Detect which cell encompasses the target text, then output its (X, Y) center coordinate. 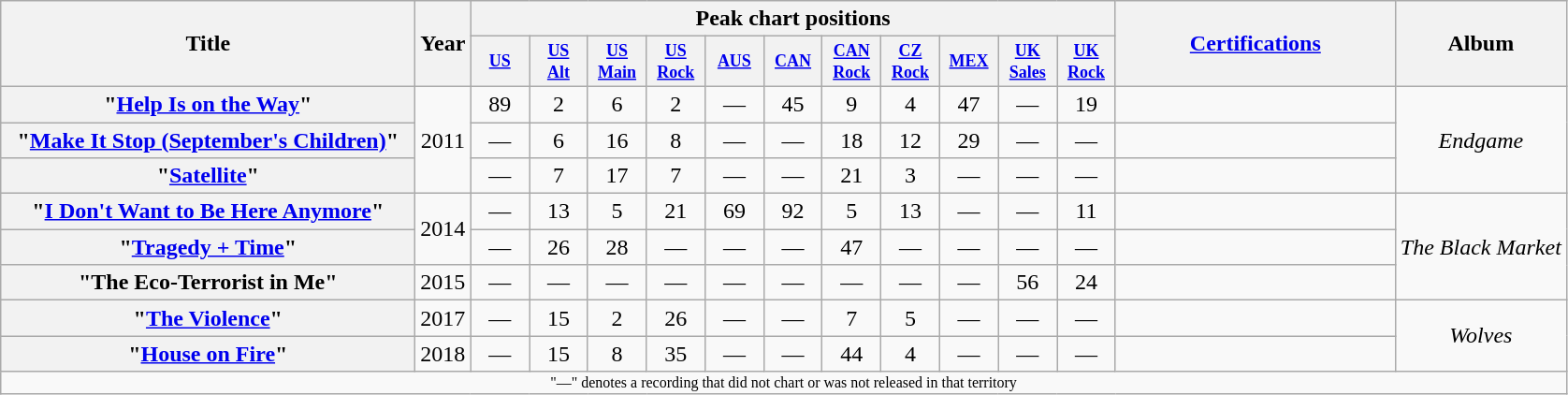
35 (675, 354)
AUS (735, 62)
92 (793, 212)
3 (911, 176)
"I Don't Want to Be Here Anymore" (208, 212)
"Tragedy + Time" (208, 247)
Title (208, 44)
"Satellite" (208, 176)
USRock (675, 62)
29 (969, 140)
Certifications (1256, 44)
2015 (443, 283)
9 (851, 104)
UKRock (1087, 62)
2018 (443, 354)
Wolves (1480, 336)
45 (793, 104)
17 (617, 176)
89 (500, 104)
2014 (443, 229)
"The Eco-Terrorist in Me" (208, 283)
"The Violence" (208, 318)
Year (443, 44)
"—" denotes a recording that did not chart or was not released in that territory (784, 383)
44 (851, 354)
USAlt (559, 62)
US (500, 62)
USMain (617, 62)
"Help Is on the Way" (208, 104)
Peak chart positions (793, 19)
"House on Fire" (208, 354)
18 (851, 140)
12 (911, 140)
The Black Market (1480, 247)
2017 (443, 318)
MEX (969, 62)
UKSales (1027, 62)
16 (617, 140)
CANRock (851, 62)
28 (617, 247)
CAN (793, 62)
69 (735, 212)
"Make It Stop (September's Children)" (208, 140)
Endgame (1480, 139)
56 (1027, 283)
11 (1087, 212)
Album (1480, 44)
19 (1087, 104)
CZRock (911, 62)
24 (1087, 283)
2011 (443, 139)
